Return (x, y) of the center of cell containing provided text 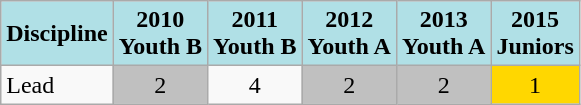
4 (255, 85)
2013Youth A (443, 34)
2010Youth B (160, 34)
2012Youth A (349, 34)
2011Youth B (255, 34)
Lead (57, 85)
2015Juniors (535, 34)
1 (535, 85)
Discipline (57, 34)
